Output the (X, Y) coordinate of the center of the cell containing the given text.  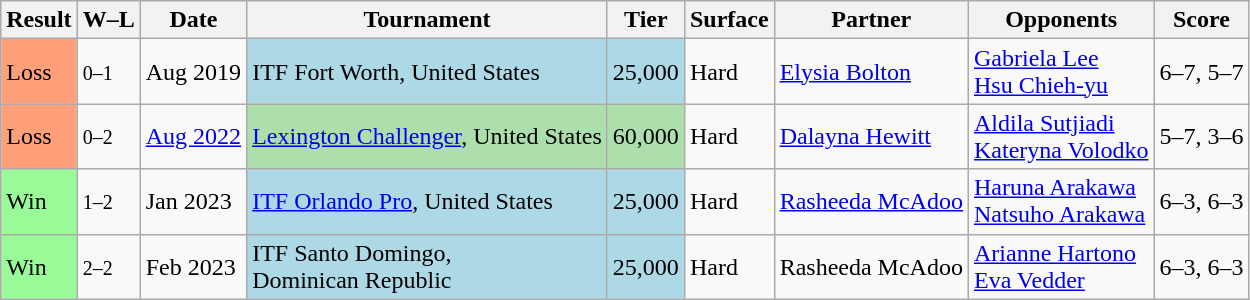
Tournament (428, 20)
2–2 (108, 266)
Partner (871, 20)
6–7, 5–7 (1202, 72)
ITF Santo Domingo, Dominican Republic (428, 266)
W–L (108, 20)
Haruna Arakawa Natsuho Arakawa (1060, 202)
1–2 (108, 202)
Date (193, 20)
0–1 (108, 72)
Result (39, 20)
ITF Orlando Pro, United States (428, 202)
0–2 (108, 136)
Jan 2023 (193, 202)
Opponents (1060, 20)
Tier (646, 20)
Elysia Bolton (871, 72)
Dalayna Hewitt (871, 136)
Aug 2022 (193, 136)
Gabriela Lee Hsu Chieh-yu (1060, 72)
Feb 2023 (193, 266)
Surface (729, 20)
Lexington Challenger, United States (428, 136)
Aug 2019 (193, 72)
Score (1202, 20)
ITF Fort Worth, United States (428, 72)
Aldila Sutjiadi Kateryna Volodko (1060, 136)
60,000 (646, 136)
5–7, 3–6 (1202, 136)
Arianne Hartono Eva Vedder (1060, 266)
